Return [x, y] of the center of cell containing provided text 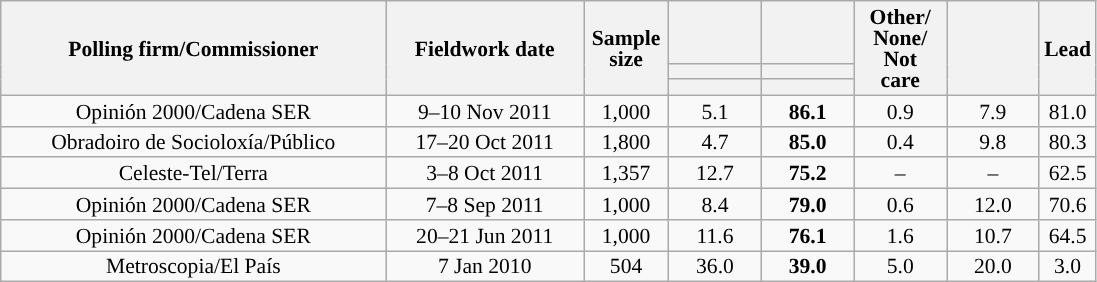
7–8 Sep 2011 [485, 204]
20.0 [992, 266]
12.7 [716, 174]
75.2 [808, 174]
11.6 [716, 236]
7 Jan 2010 [485, 266]
36.0 [716, 266]
Other/None/Notcare [900, 48]
Sample size [626, 48]
Fieldwork date [485, 48]
Celeste-Tel/Terra [194, 174]
3.0 [1068, 266]
0.4 [900, 142]
0.6 [900, 204]
1,357 [626, 174]
12.0 [992, 204]
10.7 [992, 236]
3–8 Oct 2011 [485, 174]
0.9 [900, 110]
20–21 Jun 2011 [485, 236]
5.1 [716, 110]
62.5 [1068, 174]
4.7 [716, 142]
39.0 [808, 266]
81.0 [1068, 110]
79.0 [808, 204]
Metroscopia/El País [194, 266]
1,800 [626, 142]
8.4 [716, 204]
85.0 [808, 142]
9.8 [992, 142]
Obradoiro de Socioloxía/Público [194, 142]
5.0 [900, 266]
1.6 [900, 236]
17–20 Oct 2011 [485, 142]
7.9 [992, 110]
Lead [1068, 48]
76.1 [808, 236]
86.1 [808, 110]
9–10 Nov 2011 [485, 110]
70.6 [1068, 204]
80.3 [1068, 142]
504 [626, 266]
Polling firm/Commissioner [194, 48]
64.5 [1068, 236]
